Extract the [X, Y] coordinate from the center of the cell holding the provided text.  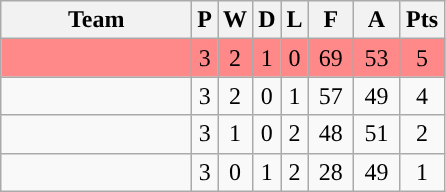
28 [331, 172]
W [236, 20]
5 [422, 58]
F [331, 20]
P [205, 20]
48 [331, 134]
Pts [422, 20]
69 [331, 58]
D [267, 20]
4 [422, 96]
51 [377, 134]
53 [377, 58]
L [294, 20]
A [377, 20]
Team [96, 20]
57 [331, 96]
